For the text-containing cell, return its midpoint in (X, Y) coordinate format. 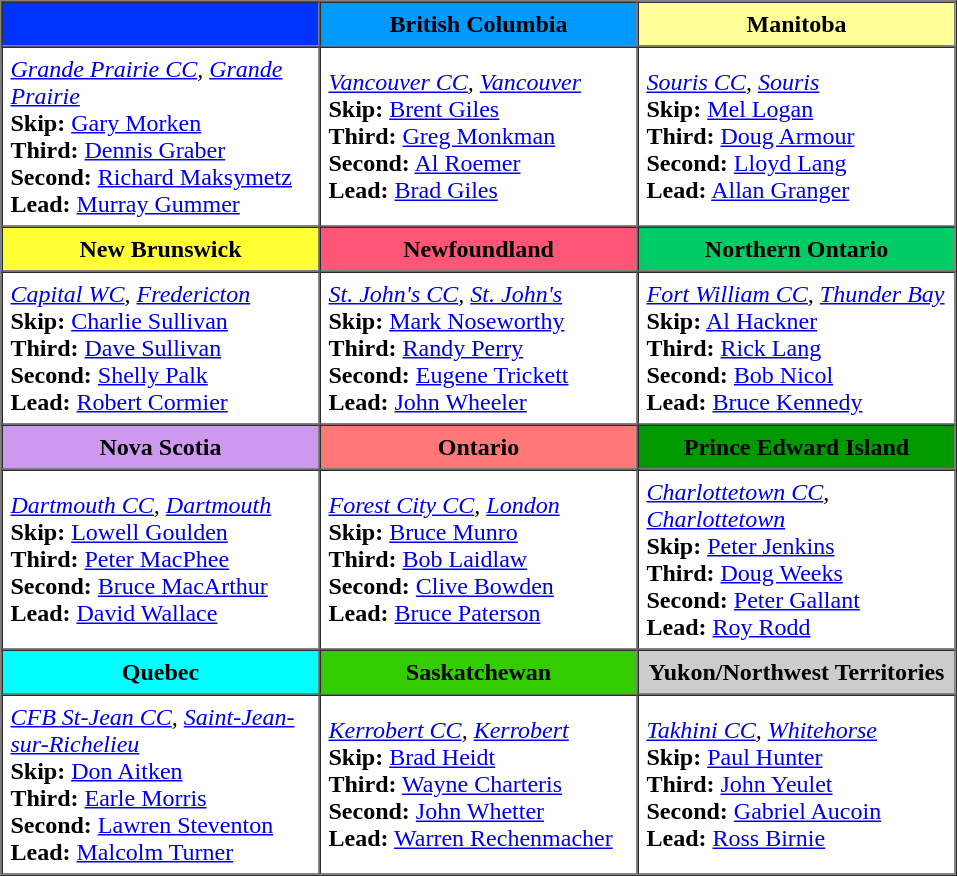
Kerrobert CC, KerrobertSkip: Brad Heidt Third: Wayne Charteris Second: John Whetter Lead: Warren Rechenmacher (479, 784)
CFB St-Jean CC, Saint-Jean-sur-RichelieuSkip: Don Aitken Third: Earle Morris Second: Lawren Steventon Lead: Malcolm Turner (161, 784)
Saskatchewan (479, 672)
Takhini CC, WhitehorseSkip: Paul Hunter Third: John Yeulet Second: Gabriel Aucoin Lead: Ross Birnie (797, 784)
Nova Scotia (161, 446)
Grande Prairie CC, Grande PrairieSkip: Gary Morken Third: Dennis Graber Second: Richard Maksymetz Lead: Murray Gummer (161, 136)
New Brunswick (161, 248)
Souris CC, SourisSkip: Mel Logan Third: Doug Armour Second: Lloyd Lang Lead: Allan Granger (797, 136)
Charlottetown CC, CharlottetownSkip: Peter Jenkins Third: Doug Weeks Second: Peter Gallant Lead: Roy Rodd (797, 560)
Prince Edward Island (797, 446)
Yukon/Northwest Territories (797, 672)
Quebec (161, 672)
St. John's CC, St. John'sSkip: Mark Noseworthy Third: Randy Perry Second: Eugene Trickett Lead: John Wheeler (479, 348)
Manitoba (797, 24)
Vancouver CC, VancouverSkip: Brent Giles Third: Greg Monkman Second: Al Roemer Lead: Brad Giles (479, 136)
Capital WC, FrederictonSkip: Charlie Sullivan Third: Dave Sullivan Second: Shelly Palk Lead: Robert Cormier (161, 348)
Dartmouth CC, DartmouthSkip: Lowell Goulden Third: Peter MacPhee Second: Bruce MacArthur Lead: David Wallace (161, 560)
British Columbia (479, 24)
Fort William CC, Thunder BaySkip: Al Hackner Third: Rick Lang Second: Bob Nicol Lead: Bruce Kennedy (797, 348)
Northern Ontario (797, 248)
Newfoundland (479, 248)
Ontario (479, 446)
Forest City CC, LondonSkip: Bruce Munro Third: Bob Laidlaw Second: Clive Bowden Lead: Bruce Paterson (479, 560)
